Scan for the cell matching the given text and deliver its (x, y) coordinate at center. 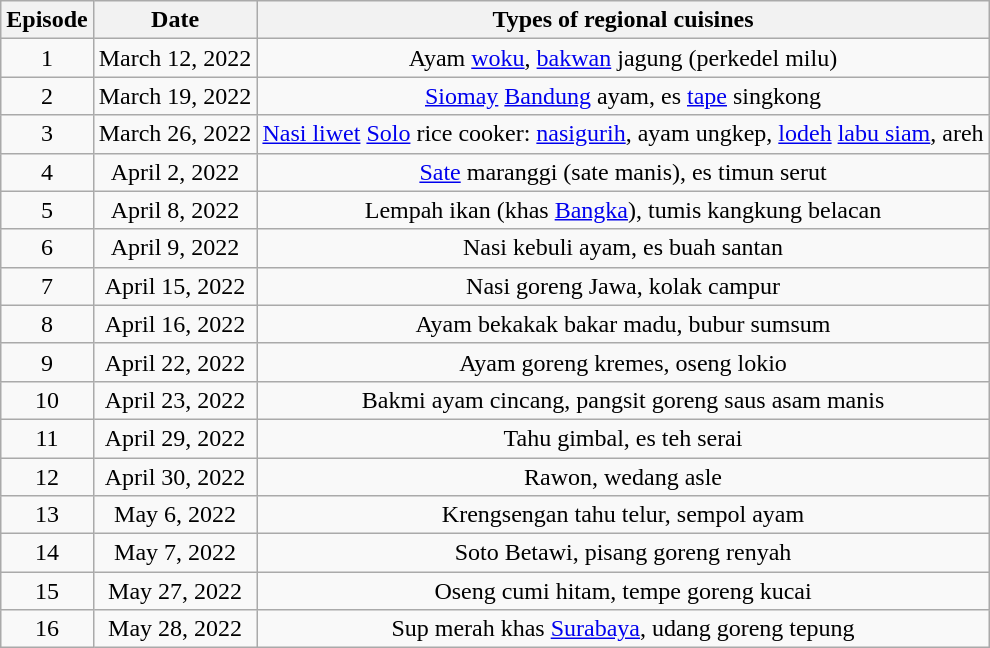
April 15, 2022 (175, 286)
16 (47, 629)
March 19, 2022 (175, 96)
May 27, 2022 (175, 591)
4 (47, 172)
April 9, 2022 (175, 248)
Soto Betawi, pisang goreng renyah (623, 553)
Ayam goreng kremes, oseng lokio (623, 362)
May 7, 2022 (175, 553)
Lempah ikan (khas Bangka), tumis kangkung belacan (623, 210)
Ayam woku, bakwan jagung (perkedel milu) (623, 58)
March 26, 2022 (175, 134)
Nasi goreng Jawa, kolak campur (623, 286)
5 (47, 210)
April 23, 2022 (175, 400)
2 (47, 96)
Episode (47, 20)
April 2, 2022 (175, 172)
May 6, 2022 (175, 515)
14 (47, 553)
Krengsengan tahu telur, sempol ayam (623, 515)
Types of regional cuisines (623, 20)
8 (47, 324)
1 (47, 58)
April 30, 2022 (175, 477)
11 (47, 438)
Nasi kebuli ayam, es buah santan (623, 248)
13 (47, 515)
12 (47, 477)
Rawon, wedang asle (623, 477)
3 (47, 134)
April 8, 2022 (175, 210)
Date (175, 20)
Oseng cumi hitam, tempe goreng kucai (623, 591)
9 (47, 362)
April 29, 2022 (175, 438)
10 (47, 400)
April 16, 2022 (175, 324)
6 (47, 248)
Tahu gimbal, es teh serai (623, 438)
Siomay Bandung ayam, es tape singkong (623, 96)
Sup merah khas Surabaya, udang goreng tepung (623, 629)
Nasi liwet Solo rice cooker: nasigurih, ayam ungkep, lodeh labu siam, areh (623, 134)
March 12, 2022 (175, 58)
May 28, 2022 (175, 629)
April 22, 2022 (175, 362)
7 (47, 286)
Ayam bekakak bakar madu, bubur sumsum (623, 324)
Sate maranggi (sate manis), es timun serut (623, 172)
15 (47, 591)
Bakmi ayam cincang, pangsit goreng saus asam manis (623, 400)
